Determine the (X, Y) coordinate at the center of the cell enclosing the given text.  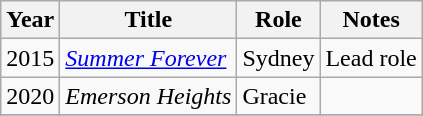
Role (278, 20)
Gracie (278, 96)
Emerson Heights (148, 96)
Sydney (278, 58)
2015 (30, 58)
Year (30, 20)
Title (148, 20)
Summer Forever (148, 58)
2020 (30, 96)
Notes (371, 20)
Lead role (371, 58)
